Provide the (x, y) coordinate of the cell's center where the given text is located.  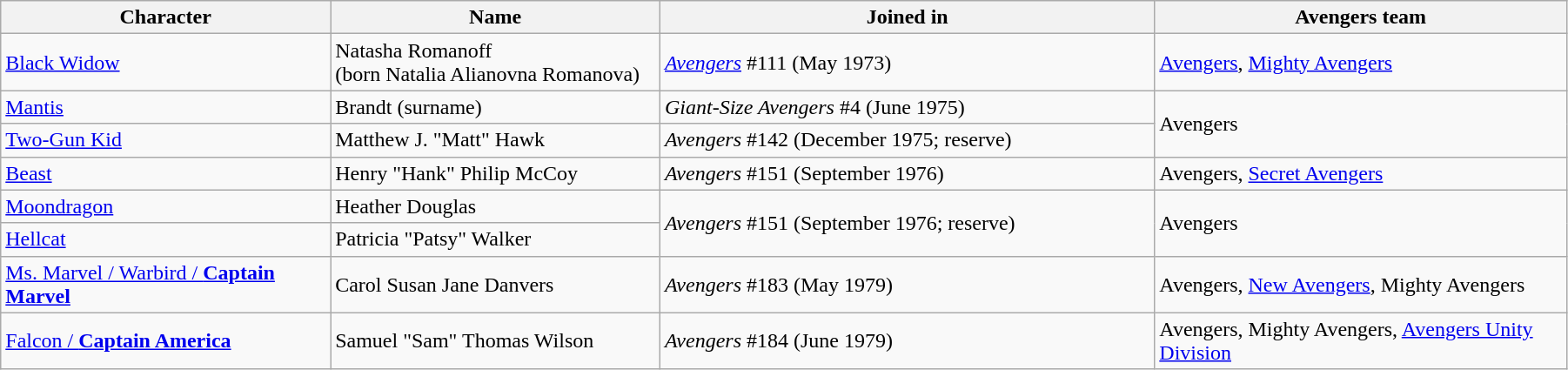
Moondragon (165, 206)
Giant-Size Avengers #4 (June 1975) (907, 107)
Avengers, Mighty Avengers (1361, 63)
Name (496, 17)
Avengers, Mighty Avengers, Avengers Unity Division (1361, 341)
Ms. Marvel / Warbird / Captain Marvel (165, 284)
Brandt (surname) (496, 107)
Beast (165, 173)
Avengers #184 (June 1979) (907, 341)
Natasha Romanoff(born Natalia Alianovna Romanova) (496, 63)
Hellcat (165, 239)
Samuel "Sam" Thomas Wilson (496, 341)
Avengers #183 (May 1979) (907, 284)
Two-Gun Kid (165, 140)
Falcon / Captain America (165, 341)
Carol Susan Jane Danvers (496, 284)
Joined in (907, 17)
Character (165, 17)
Matthew J. "Matt" Hawk (496, 140)
Avengers team (1361, 17)
Avengers, Secret Avengers (1361, 173)
Henry "Hank" Philip McCoy (496, 173)
Heather Douglas (496, 206)
Avengers, New Avengers, Mighty Avengers (1361, 284)
Avengers #151 (September 1976; reserve) (907, 223)
Avengers #151 (September 1976) (907, 173)
Patricia "Patsy" Walker (496, 239)
Black Widow (165, 63)
Avengers #142 (December 1975; reserve) (907, 140)
Mantis (165, 107)
Avengers #111 (May 1973) (907, 63)
